Pinpoint the cell where the given text exists, returning its (x, y) midpoint coordinate. 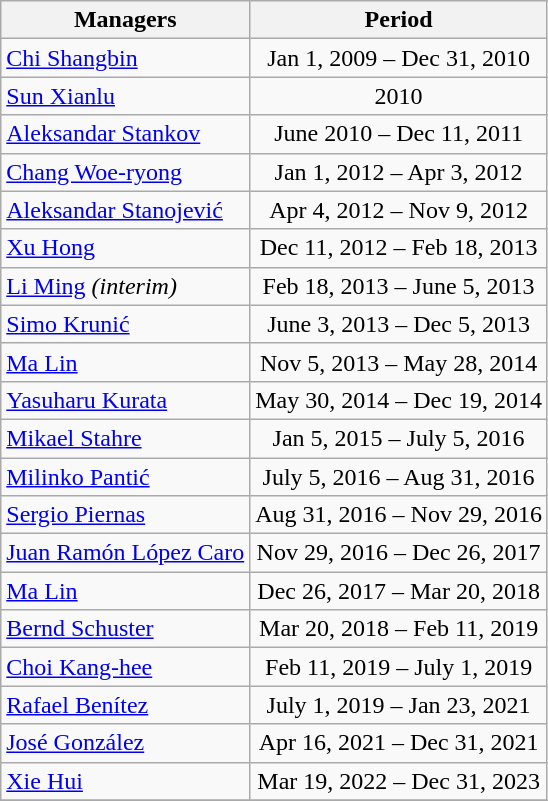
2010 (399, 96)
Aleksandar Stanojević (126, 210)
Jan 1, 2009 – Dec 31, 2010 (399, 58)
Mar 19, 2022 – Dec 31, 2023 (399, 781)
Milinko Pantić (126, 477)
Nov 29, 2016 – Dec 26, 2017 (399, 553)
Dec 11, 2012 – Feb 18, 2013 (399, 248)
July 5, 2016 – Aug 31, 2016 (399, 477)
Feb 11, 2019 – July 1, 2019 (399, 667)
Feb 18, 2013 – June 5, 2013 (399, 286)
Juan Ramón López Caro (126, 553)
Mar 20, 2018 – Feb 11, 2019 (399, 629)
Sergio Piernas (126, 515)
Period (399, 20)
Aleksandar Stankov (126, 134)
Apr 4, 2012 – Nov 9, 2012 (399, 210)
June 3, 2013 – Dec 5, 2013 (399, 324)
José González (126, 743)
Chi Shangbin (126, 58)
Sun Xianlu (126, 96)
Aug 31, 2016 – Nov 29, 2016 (399, 515)
Yasuharu Kurata (126, 400)
Rafael Benítez (126, 705)
Jan 1, 2012 – Apr 3, 2012 (399, 172)
Bernd Schuster (126, 629)
Li Ming (interim) (126, 286)
June 2010 – Dec 11, 2011 (399, 134)
Chang Woe-ryong (126, 172)
Simo Krunić (126, 324)
Managers (126, 20)
Dec 26, 2017 – Mar 20, 2018 (399, 591)
Nov 5, 2013 – May 28, 2014 (399, 362)
May 30, 2014 – Dec 19, 2014 (399, 400)
July 1, 2019 – Jan 23, 2021 (399, 705)
Apr 16, 2021 – Dec 31, 2021 (399, 743)
Xu Hong (126, 248)
Choi Kang-hee (126, 667)
Jan 5, 2015 – July 5, 2016 (399, 438)
Xie Hui (126, 781)
Mikael Stahre (126, 438)
